Find where the given text appears and provide that cell's center as [X, Y] coordinate. 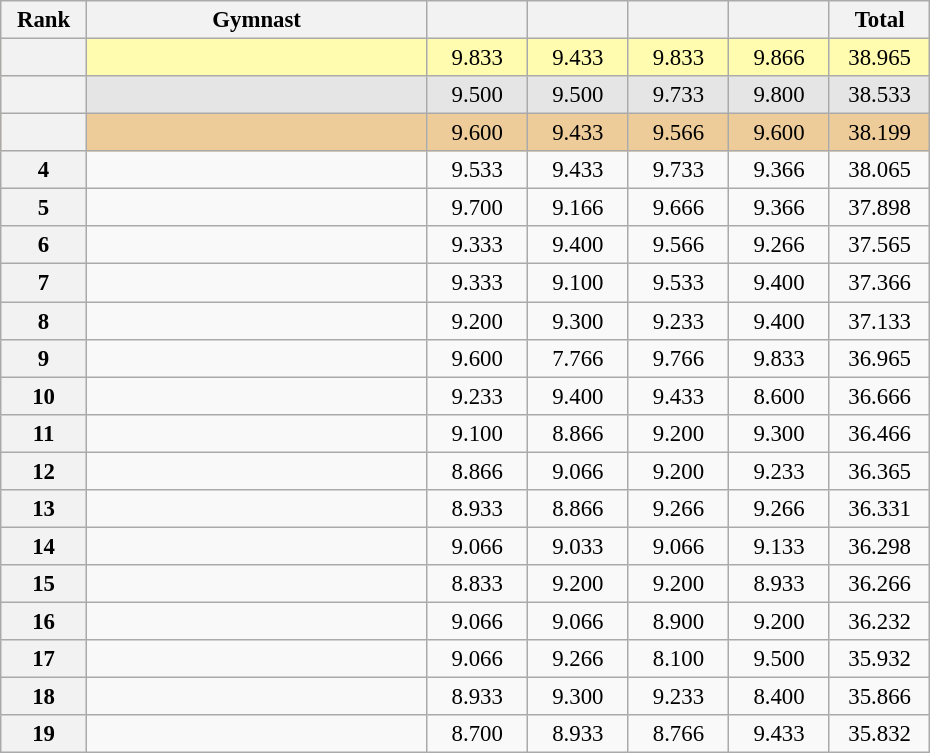
9.033 [578, 546]
8.900 [678, 621]
37.898 [880, 208]
36.466 [880, 433]
6 [44, 245]
38.965 [880, 58]
37.366 [880, 283]
8.400 [780, 697]
7.766 [578, 358]
36.298 [880, 546]
17 [44, 659]
38.199 [880, 133]
38.533 [880, 95]
9.166 [578, 208]
8.766 [678, 734]
9.133 [780, 546]
7 [44, 283]
8.600 [780, 396]
36.232 [880, 621]
13 [44, 509]
Gymnast [256, 20]
9.700 [478, 208]
9.766 [678, 358]
36.266 [880, 584]
15 [44, 584]
36.666 [880, 396]
Rank [44, 20]
35.932 [880, 659]
11 [44, 433]
5 [44, 208]
36.965 [880, 358]
8.100 [678, 659]
8 [44, 321]
35.832 [880, 734]
9.666 [678, 208]
38.065 [880, 170]
19 [44, 734]
9.866 [780, 58]
8.833 [478, 584]
Total [880, 20]
36.365 [880, 471]
16 [44, 621]
12 [44, 471]
18 [44, 697]
35.866 [880, 697]
8.700 [478, 734]
10 [44, 396]
4 [44, 170]
9 [44, 358]
37.565 [880, 245]
14 [44, 546]
37.133 [880, 321]
9.800 [780, 95]
36.331 [880, 509]
